Extract the (X, Y) coordinate from the center of the cell holding the provided text.  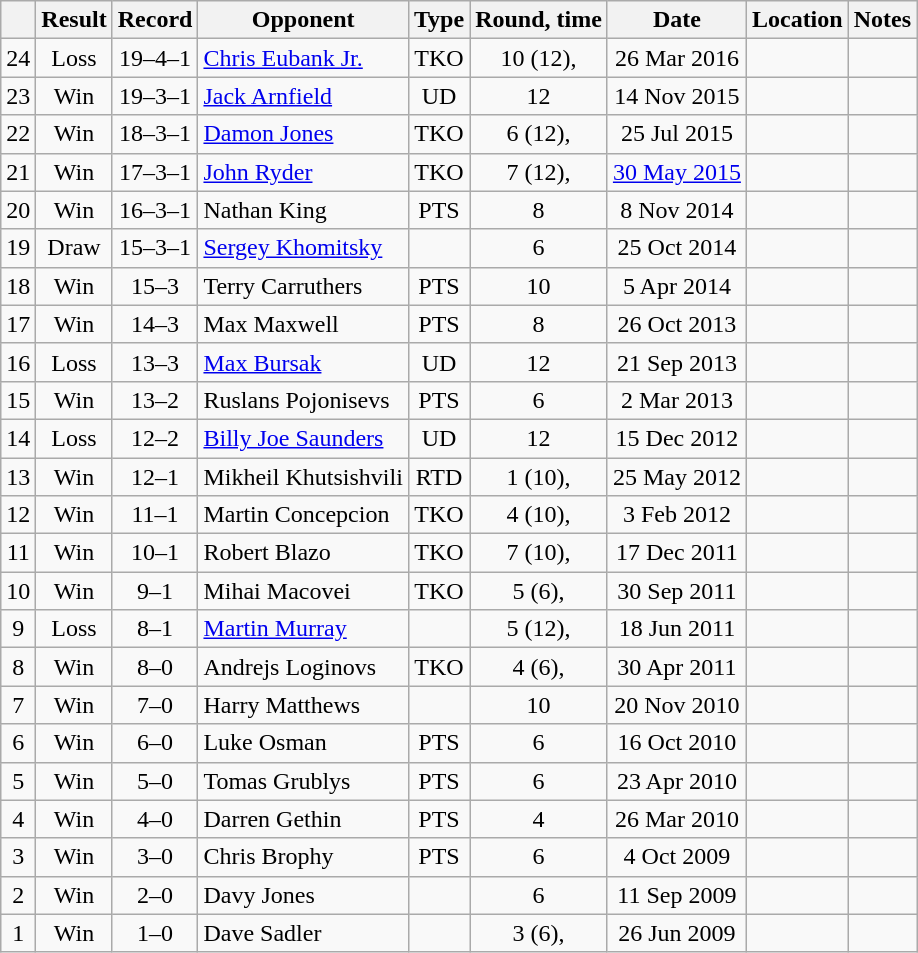
Mikheil Khutsishvili (303, 477)
15–3–1 (155, 248)
8 Nov 2014 (676, 210)
Terry Carruthers (303, 286)
21 Sep 2013 (676, 362)
5 (18, 781)
Opponent (303, 20)
7–0 (155, 705)
4 Oct 2009 (676, 857)
7 (12), (539, 172)
2–0 (155, 895)
5 Apr 2014 (676, 286)
Draw (74, 248)
8–1 (155, 629)
Davy Jones (303, 895)
24 (18, 58)
Chris Eubank Jr. (303, 58)
John Ryder (303, 172)
26 Jun 2009 (676, 933)
19–4–1 (155, 58)
Robert Blazo (303, 553)
30 Apr 2011 (676, 667)
2 (18, 895)
20 Nov 2010 (676, 705)
11–1 (155, 515)
Mihai Macovei (303, 591)
14–3 (155, 324)
RTD (438, 477)
26 Mar 2010 (676, 819)
4–0 (155, 819)
8–0 (155, 667)
5 (6), (539, 591)
23 (18, 96)
Martin Murray (303, 629)
11 Sep 2009 (676, 895)
7 (10), (539, 553)
18 (18, 286)
Nathan King (303, 210)
25 Oct 2014 (676, 248)
5 (12), (539, 629)
Round, time (539, 20)
16 Oct 2010 (676, 743)
Chris Brophy (303, 857)
12–2 (155, 438)
3 (6), (539, 933)
6 (12), (539, 134)
Martin Concepcion (303, 515)
1 (18, 933)
Tomas Grublys (303, 781)
17–3–1 (155, 172)
2 Mar 2013 (676, 400)
13 (18, 477)
30 Sep 2011 (676, 591)
Record (155, 20)
Result (74, 20)
4 (10), (539, 515)
10 (12), (539, 58)
14 (18, 438)
19 (18, 248)
Damon Jones (303, 134)
Location (797, 20)
15 (18, 400)
Jack Arnfield (303, 96)
18 Jun 2011 (676, 629)
12–1 (155, 477)
13–3 (155, 362)
Ruslans Pojonisevs (303, 400)
4 (6), (539, 667)
17 Dec 2011 (676, 553)
6–0 (155, 743)
26 Oct 2013 (676, 324)
16 (18, 362)
Harry Matthews (303, 705)
15–3 (155, 286)
Type (438, 20)
17 (18, 324)
Sergey Khomitsky (303, 248)
Max Bursak (303, 362)
3 (18, 857)
Billy Joe Saunders (303, 438)
21 (18, 172)
Darren Gethin (303, 819)
26 Mar 2016 (676, 58)
10–1 (155, 553)
9 (18, 629)
20 (18, 210)
23 Apr 2010 (676, 781)
18–3–1 (155, 134)
Luke Osman (303, 743)
16–3–1 (155, 210)
Notes (882, 20)
Max Maxwell (303, 324)
9–1 (155, 591)
Date (676, 20)
5–0 (155, 781)
1–0 (155, 933)
14 Nov 2015 (676, 96)
25 May 2012 (676, 477)
7 (18, 705)
3–0 (155, 857)
13–2 (155, 400)
19–3–1 (155, 96)
3 Feb 2012 (676, 515)
1 (10), (539, 477)
15 Dec 2012 (676, 438)
30 May 2015 (676, 172)
22 (18, 134)
Dave Sadler (303, 933)
25 Jul 2015 (676, 134)
Andrejs Loginovs (303, 667)
11 (18, 553)
